Return (X, Y) of the center of cell containing provided text 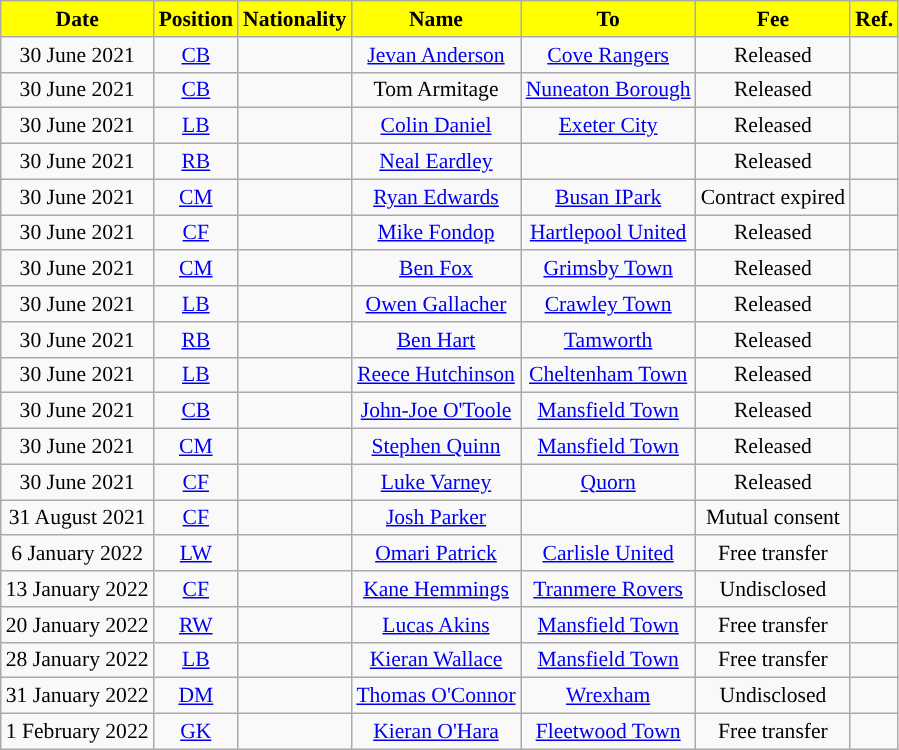
Cove Rangers (608, 55)
Thomas O'Connor (436, 696)
Ref. (874, 19)
1 February 2022 (78, 732)
Mutual consent (774, 518)
13 January 2022 (78, 589)
Position (196, 19)
Kane Hemmings (436, 589)
Owen Gallacher (436, 304)
31 January 2022 (78, 696)
Cheltenham Town (608, 375)
28 January 2022 (78, 660)
Carlisle United (608, 554)
Busan IPark (608, 197)
Name (436, 19)
LW (196, 554)
RW (196, 625)
20 January 2022 (78, 625)
Tamworth (608, 340)
Contract expired (774, 197)
Neal Eardley (436, 162)
Lucas Akins (436, 625)
To (608, 19)
Ryan Edwards (436, 197)
Nuneaton Borough (608, 90)
Tranmere Rovers (608, 589)
31 August 2021 (78, 518)
Ben Hart (436, 340)
GK (196, 732)
Quorn (608, 482)
Ben Fox (436, 269)
Wrexham (608, 696)
Crawley Town (608, 304)
Luke Varney (436, 482)
Reece Hutchinson (436, 375)
Kieran O'Hara (436, 732)
Colin Daniel (436, 126)
Date (78, 19)
John-Joe O'Toole (436, 411)
Kieran Wallace (436, 660)
Mike Fondop (436, 233)
Nationality (294, 19)
Fee (774, 19)
Jevan Anderson (436, 55)
Omari Patrick (436, 554)
Stephen Quinn (436, 447)
Fleetwood Town (608, 732)
Tom Armitage (436, 90)
Grimsby Town (608, 269)
DM (196, 696)
Hartlepool United (608, 233)
Josh Parker (436, 518)
Exeter City (608, 126)
6 January 2022 (78, 554)
